Pinpoint the cell where the given text exists, returning its [X, Y] midpoint coordinate. 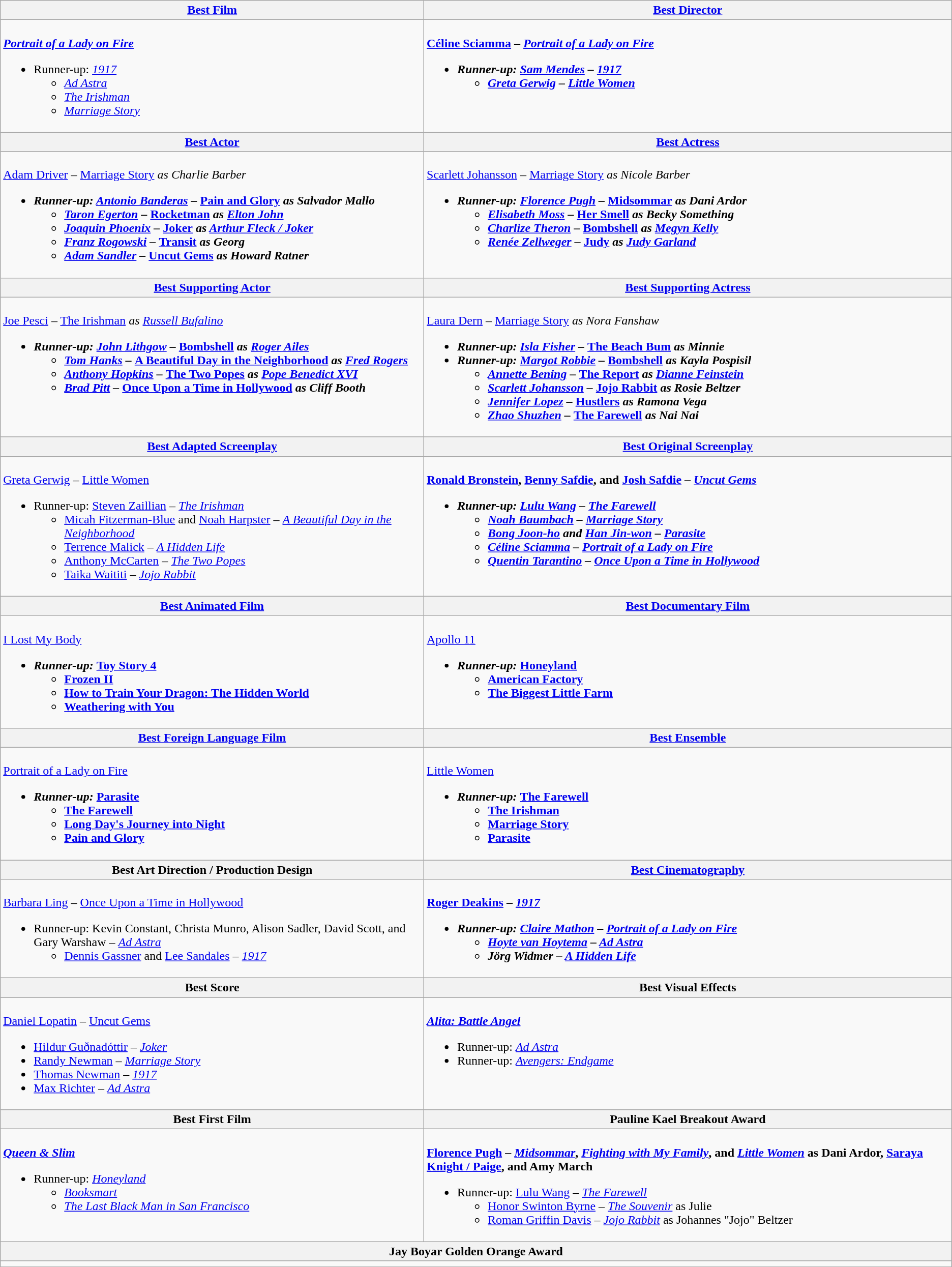
Best Cinematography [688, 869]
Best Documentary Film [688, 606]
Céline Sciamma – Portrait of a Lady on FireRunner-up: Sam Mendes – 1917Greta Gerwig – Little Women [688, 76]
Best Director [688, 10]
Queen & SlimRunner-up: HoneylandBooksmartThe Last Black Man in San Francisco [213, 1185]
Best Score [213, 988]
Pauline Kael Breakout Award [688, 1119]
Best Original Screenplay [688, 447]
Daniel Lopatin – Uncut GemsHildur Guðnadóttir – JokerRandy Newman – Marriage StoryThomas Newman – 1917Max Richter – Ad Astra [213, 1054]
Best Ensemble [688, 738]
Best Supporting Actress [688, 287]
Jay Boyar Golden Orange Award [476, 1251]
Best First Film [213, 1119]
Roger Deakins – 1917Runner-up: Claire Mathon – Portrait of a Lady on FireHoyte van Hoytema – Ad AstraJörg Widmer – A Hidden Life [688, 929]
Best Art Direction / Production Design [213, 869]
Best Supporting Actor [213, 287]
I Lost My BodyRunner-up: Toy Story 4Frozen IIHow to Train Your Dragon: The Hidden WorldWeathering with You [213, 671]
Apollo 11Runner-up: HoneylandAmerican FactoryThe Biggest Little Farm [688, 671]
Portrait of a Lady on FireRunner-up: 1917Ad AstraThe IrishmanMarriage Story [213, 76]
Alita: Battle AngelRunner-up: Ad AstraRunner-up: Avengers: Endgame [688, 1054]
Best Film [213, 10]
Best Visual Effects [688, 988]
Best Foreign Language Film [213, 738]
Best Actor [213, 142]
Best Adapted Screenplay [213, 447]
Best Actress [688, 142]
Little WomenRunner-up: The FarewellThe IrishmanMarriage StoryParasite [688, 804]
Best Animated Film [213, 606]
Portrait of a Lady on FireRunner-up: ParasiteThe FarewellLong Day's Journey into NightPain and Glory [213, 804]
